Pinpoint the cell where the given text exists, returning its [X, Y] midpoint coordinate. 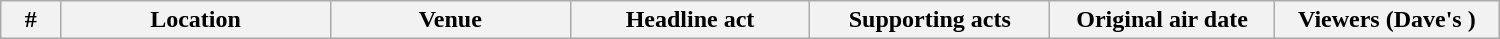
Viewers (Dave's ) [1386, 20]
Location [196, 20]
Original air date [1162, 20]
# [31, 20]
Headline act [690, 20]
Supporting acts [930, 20]
Venue [450, 20]
